Determine the (X, Y) coordinate at the center of the cell enclosing the given text.  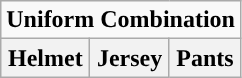
Uniform Combination (121, 20)
Pants (204, 58)
Helmet (46, 58)
Jersey (130, 58)
